Capture the cell that displays the provided text and extract its [X, Y] central coordinate. 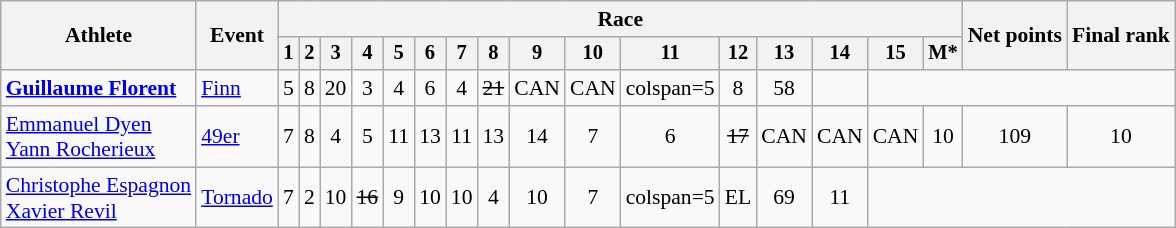
M* [942, 54]
58 [784, 88]
Net points [1015, 36]
Emmanuel DyenYann Rocherieux [98, 136]
21 [494, 88]
16 [367, 198]
109 [1015, 136]
17 [738, 136]
Christophe EspagnonXavier Revil [98, 198]
Race [620, 19]
Event [237, 36]
Athlete [98, 36]
69 [784, 198]
EL [738, 198]
Final rank [1121, 36]
20 [336, 88]
1 [288, 54]
Tornado [237, 198]
Guillaume Florent [98, 88]
15 [896, 54]
12 [738, 54]
49er [237, 136]
Finn [237, 88]
